For the text-containing cell, return its midpoint in (x, y) coordinate format. 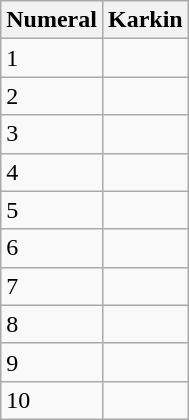
1 (52, 58)
5 (52, 210)
9 (52, 362)
2 (52, 96)
4 (52, 172)
7 (52, 286)
3 (52, 134)
6 (52, 248)
8 (52, 324)
10 (52, 400)
Karkin (145, 20)
Numeral (52, 20)
